Pinpoint the cell where the given text exists, returning its [x, y] midpoint coordinate. 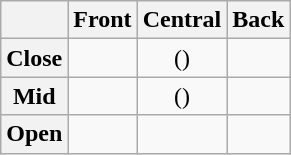
Open [34, 134]
Central [182, 20]
Close [34, 58]
Back [258, 20]
Mid [34, 96]
Front [102, 20]
